Capture the cell that displays the provided text and extract its (x, y) central coordinate. 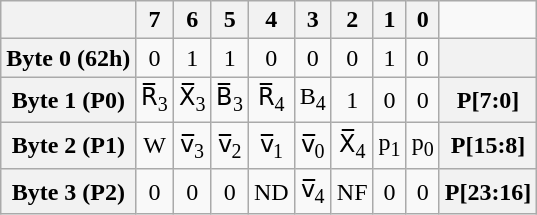
B̅3 (230, 100)
v̅0 (312, 146)
5 (230, 20)
Byte 1 (P0) (68, 100)
v̅1 (272, 146)
4 (272, 20)
W (155, 146)
Byte 0 (62h) (68, 58)
p1 (390, 146)
v̅4 (312, 192)
v̅3 (192, 146)
Byte 3 (P2) (68, 192)
P[23:16] (488, 192)
6 (192, 20)
R̅3 (155, 100)
Byte 2 (P1) (68, 146)
P[15:8] (488, 146)
p0 (422, 146)
NF (352, 192)
R̅4 (272, 100)
2 (352, 20)
X̅4 (352, 146)
B4 (312, 100)
ND (272, 192)
7 (155, 20)
X̅3 (192, 100)
v̅2 (230, 146)
3 (312, 20)
P[7:0] (488, 100)
